Return the (X, Y) coordinate for the center point of the cell that contains the specified text.  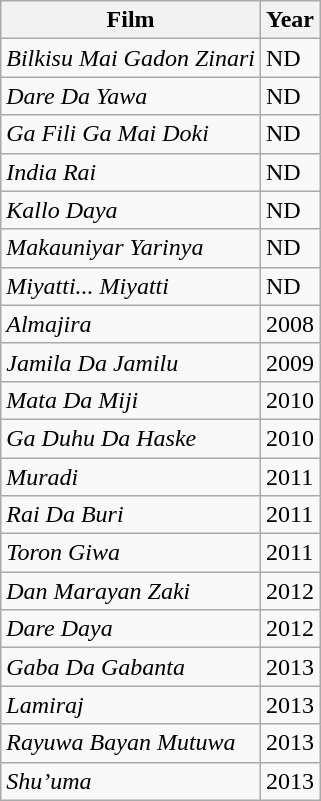
Dare Da Yawa (131, 96)
Gaba Da Gabanta (131, 667)
Ga Duhu Da Haske (131, 438)
Muradi (131, 477)
Mata Da Miji (131, 400)
Dare Daya (131, 629)
Toron Giwa (131, 553)
Almajira (131, 324)
2008 (290, 324)
Ga Fili Ga Mai Doki (131, 134)
India Rai (131, 172)
Makauniyar Yarinya (131, 248)
Film (131, 20)
Rayuwa Bayan Mutuwa (131, 743)
Jamila Da Jamilu (131, 362)
Year (290, 20)
Rai Da Buri (131, 515)
Miyatti... Miyatti (131, 286)
Shu’uma (131, 781)
Dan Marayan Zaki (131, 591)
2009 (290, 362)
Lamiraj (131, 705)
Kallo Daya (131, 210)
Bilkisu Mai Gadon Zinari (131, 58)
